Return the (x, y) coordinate for the center point of the cell that contains the specified text.  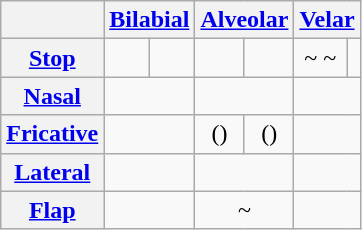
Flap (52, 210)
Velar (327, 20)
Lateral (52, 172)
Stop (52, 58)
Fricative (52, 134)
Alveolar (244, 20)
Bilabial (150, 20)
Nasal (52, 96)
~ ~ (320, 58)
~ (244, 210)
